Detect which cell encompasses the target text, then output its [x, y] center coordinate. 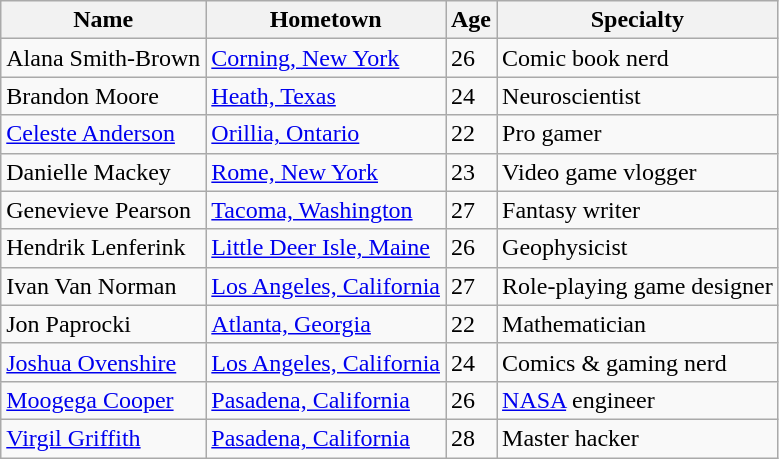
Rome, New York [326, 172]
Corning, New York [326, 58]
Geophysicist [638, 248]
Virgil Griffith [104, 438]
Ivan Van Norman [104, 286]
28 [472, 438]
Fantasy writer [638, 210]
Atlanta, Georgia [326, 324]
23 [472, 172]
Neuroscientist [638, 96]
Danielle Mackey [104, 172]
Age [472, 20]
Celeste Anderson [104, 134]
Orillia, Ontario [326, 134]
Mathematician [638, 324]
Brandon Moore [104, 96]
Hometown [326, 20]
Alana Smith-Brown [104, 58]
Pro gamer [638, 134]
Tacoma, Washington [326, 210]
Specialty [638, 20]
Role-playing game designer [638, 286]
NASA engineer [638, 400]
Name [104, 20]
Master hacker [638, 438]
Genevieve Pearson [104, 210]
Hеndrik Lеnfеrink [104, 248]
Comics & gaming nerd [638, 362]
Video game vlogger [638, 172]
Joshua Ovenshire [104, 362]
Comic book nerd [638, 58]
Moogega Cooper [104, 400]
Little Deer Isle, Maine [326, 248]
Heath, Texas [326, 96]
Jon Paprocki [104, 324]
